Search for the cell housing the specified text and yield its (X, Y) center coordinate. 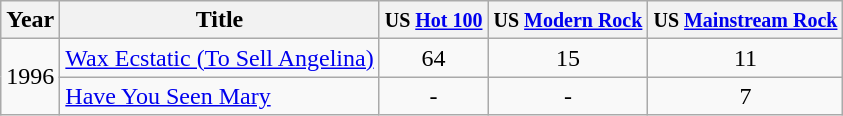
7 (746, 96)
US Modern Rock (568, 20)
64 (434, 58)
US Hot 100 (434, 20)
15 (568, 58)
Wax Ecstatic (To Sell Angelina) (220, 58)
US Mainstream Rock (746, 20)
Year (30, 20)
Have You Seen Mary (220, 96)
Title (220, 20)
1996 (30, 77)
11 (746, 58)
